Search for the cell housing the specified text and yield its [x, y] center coordinate. 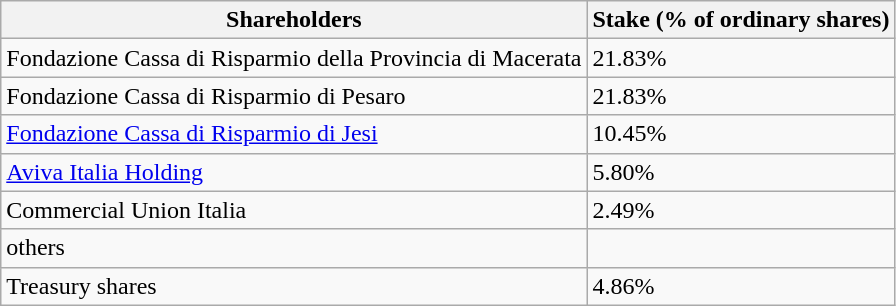
2.49% [741, 210]
Fondazione Cassa di Risparmio di Jesi [294, 134]
10.45% [741, 134]
Fondazione Cassa di Risparmio di Pesaro [294, 96]
Shareholders [294, 20]
4.86% [741, 286]
5.80% [741, 172]
Stake (% of ordinary shares) [741, 20]
Commercial Union Italia [294, 210]
others [294, 248]
Treasury shares [294, 286]
Fondazione Cassa di Risparmio della Provincia di Macerata [294, 58]
Aviva Italia Holding [294, 172]
